Locate the cell with the specified text and output its (X, Y) center coordinate. 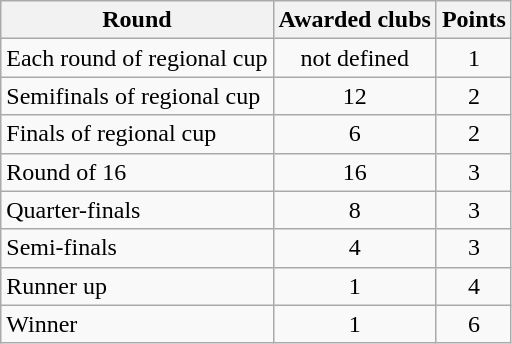
Semi-finals (137, 248)
Points (474, 20)
Finals of regional cup (137, 134)
16 (354, 172)
Runner up (137, 286)
not defined (354, 58)
Each round of regional cup (137, 58)
Round of 16 (137, 172)
12 (354, 96)
Round (137, 20)
Semifinals of regional cup (137, 96)
Awarded clubs (354, 20)
8 (354, 210)
Winner (137, 324)
Quarter-finals (137, 210)
